Search for the cell housing the specified text and yield its (x, y) center coordinate. 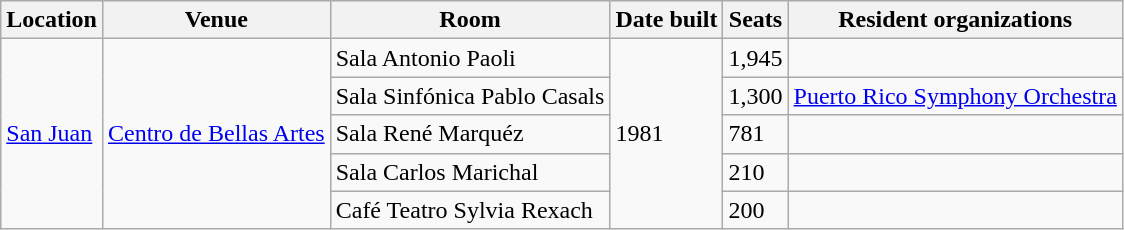
1981 (666, 134)
781 (756, 134)
Centro de Bellas Artes (216, 134)
Seats (756, 20)
200 (756, 210)
San Juan (52, 134)
Location (52, 20)
Date built (666, 20)
Sala Antonio Paoli (470, 58)
Café Teatro Sylvia Rexach (470, 210)
Venue (216, 20)
Sala Sinfónica Pablo Casals (470, 96)
Sala René Marquéz (470, 134)
210 (756, 172)
1,300 (756, 96)
Room (470, 20)
Resident organizations (955, 20)
Puerto Rico Symphony Orchestra (955, 96)
1,945 (756, 58)
Sala Carlos Marichal (470, 172)
